Search for the cell housing the specified text and yield its (X, Y) center coordinate. 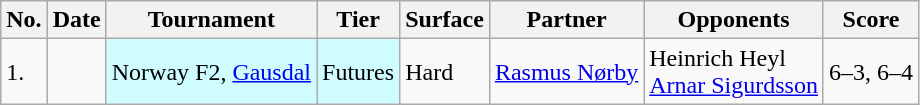
1. (24, 72)
Partner (566, 20)
Tournament (211, 20)
Futures (358, 72)
Rasmus Nørby (566, 72)
Tier (358, 20)
Surface (445, 20)
Norway F2, Gausdal (211, 72)
Date (76, 20)
Hard (445, 72)
Heinrich Heyl Arnar Sigurdsson (734, 72)
Opponents (734, 20)
6–3, 6–4 (870, 72)
No. (24, 20)
Score (870, 20)
